Extract the (X, Y) coordinate from the center of the cell holding the provided text.  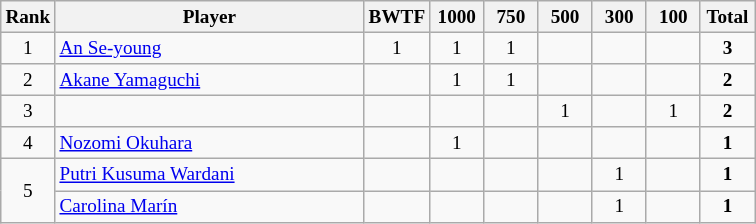
4 (28, 143)
500 (565, 17)
Carolina Marín (210, 206)
An Se-young (210, 48)
Player (210, 17)
Total (727, 17)
5 (28, 190)
Putri Kusuma Wardani (210, 175)
300 (619, 17)
750 (511, 17)
100 (673, 17)
Akane Yamaguchi (210, 80)
Rank (28, 17)
BWTF (397, 17)
1000 (457, 17)
Nozomi Okuhara (210, 143)
